Locate the cell with the specified text and output its (x, y) center coordinate. 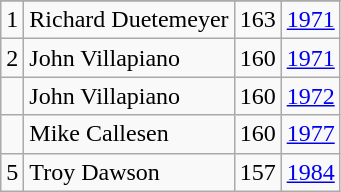
Mike Callesen (129, 134)
Troy Dawson (129, 172)
1977 (310, 134)
Richard Duetemeyer (129, 20)
5 (12, 172)
157 (258, 172)
1972 (310, 96)
1984 (310, 172)
163 (258, 20)
2 (12, 58)
1 (12, 20)
